Scan for the cell matching the given text and deliver its (X, Y) coordinate at center. 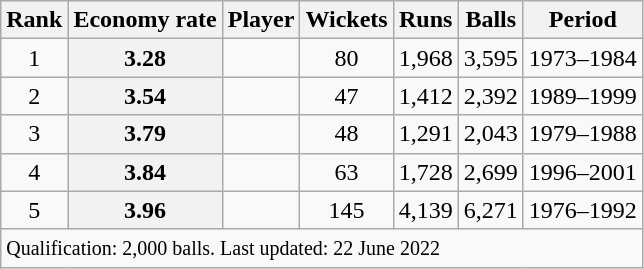
1,968 (426, 58)
3.84 (145, 172)
Economy rate (145, 20)
63 (346, 172)
3.54 (145, 96)
3.96 (145, 210)
1,291 (426, 134)
2,699 (490, 172)
Rank (34, 20)
Runs (426, 20)
Period (582, 20)
1976–1992 (582, 210)
1973–1984 (582, 58)
145 (346, 210)
2,392 (490, 96)
1989–1999 (582, 96)
48 (346, 134)
2,043 (490, 134)
4 (34, 172)
3 (34, 134)
Player (261, 20)
3.79 (145, 134)
47 (346, 96)
1,412 (426, 96)
3.28 (145, 58)
1 (34, 58)
3,595 (490, 58)
6,271 (490, 210)
1996–2001 (582, 172)
Wickets (346, 20)
Balls (490, 20)
5 (34, 210)
4,139 (426, 210)
80 (346, 58)
1979–1988 (582, 134)
2 (34, 96)
Qualification: 2,000 balls. Last updated: 22 June 2022 (322, 248)
1,728 (426, 172)
